From the cell containing the given text, extract its center point as [X, Y] coordinate. 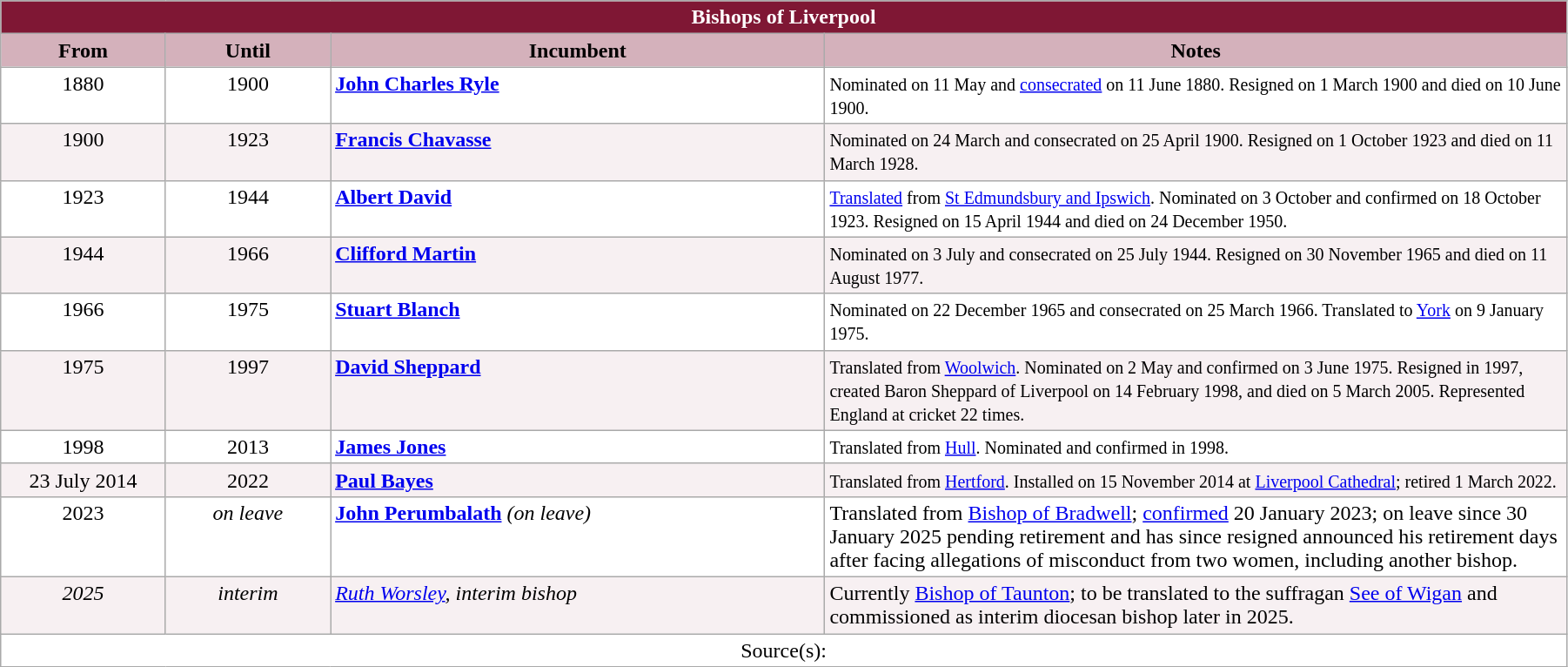
Nominated on 3 July and consecrated on 25 July 1944. Resigned on 30 November 1965 and died on 11 August 1977. [1196, 265]
23 July 2014 [84, 480]
John Charles Ryle [578, 96]
Currently Bishop of Taunton; to be translated to the suffragan See of Wigan and commissioned as interim diocesan bishop later in 2025. [1196, 604]
John Perumbalath (on leave) [578, 536]
Source(s): [784, 650]
2023 [84, 536]
Translated from Hertford. Installed on 15 November 2014 at Liverpool Cathedral; retired 1 March 2022. [1196, 480]
Incumbent [578, 51]
1998 [84, 447]
Clifford Martin [578, 265]
2025 [84, 604]
Nominated on 24 March and consecrated on 25 April 1900. Resigned on 1 October 1923 and died on 11 March 1928. [1196, 152]
Paul Bayes [578, 480]
Stuart Blanch [578, 322]
Nominated on 11 May and consecrated on 11 June 1880. Resigned on 1 March 1900 and died on 10 June 1900. [1196, 96]
1997 [247, 390]
Bishops of Liverpool [784, 17]
2013 [247, 447]
Until [247, 51]
2022 [247, 480]
Albert David [578, 209]
Ruth Worsley, interim bishop [578, 604]
Nominated on 22 December 1965 and consecrated on 25 March 1966. Translated to York on 9 January 1975. [1196, 322]
From [84, 51]
Notes [1196, 51]
interim [247, 604]
Translated from Hull. Nominated and confirmed in 1998. [1196, 447]
on leave [247, 536]
1880 [84, 96]
Francis Chavasse [578, 152]
David Sheppard [578, 390]
James Jones [578, 447]
